Output the [X, Y] coordinate of the center of the cell containing the given text.  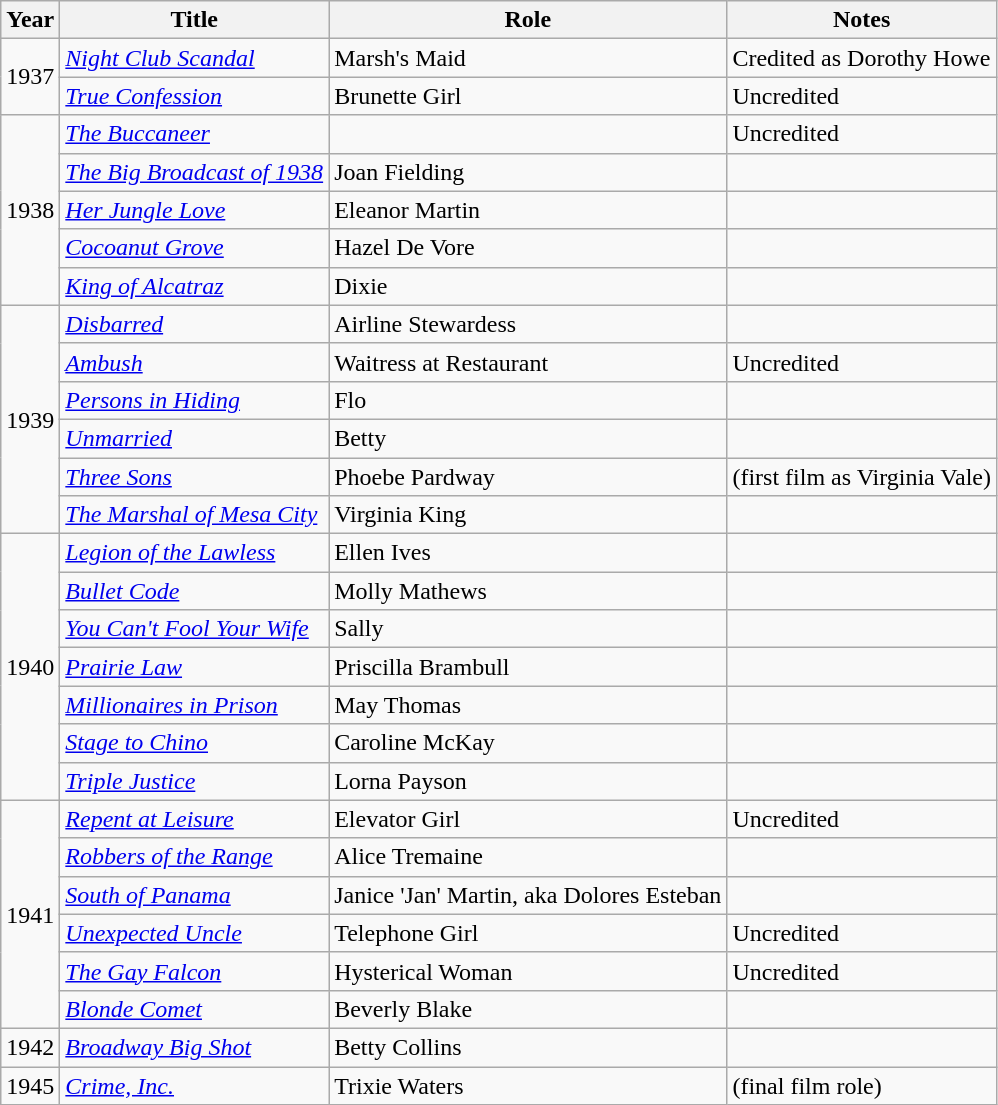
May Thomas [528, 705]
Caroline McKay [528, 743]
Betty Collins [528, 1047]
1942 [30, 1047]
Phoebe Pardway [528, 477]
Notes [862, 20]
Three Sons [194, 477]
1939 [30, 419]
Night Club Scandal [194, 58]
Cocoanut Grove [194, 248]
Brunette Girl [528, 96]
1941 [30, 914]
Hazel De Vore [528, 248]
Millionaires in Prison [194, 705]
(final film role) [862, 1085]
The Buccaneer [194, 134]
The Marshal of Mesa City [194, 515]
You Can't Fool Your Wife [194, 629]
Blonde Comet [194, 1009]
1937 [30, 77]
Legion of the Lawless [194, 553]
Broadway Big Shot [194, 1047]
Trixie Waters [528, 1085]
1940 [30, 667]
The Big Broadcast of 1938 [194, 172]
Ambush [194, 362]
Betty [528, 438]
Beverly Blake [528, 1009]
Lorna Payson [528, 781]
Credited as Dorothy Howe [862, 58]
Prairie Law [194, 667]
1945 [30, 1085]
Joan Fielding [528, 172]
Sally [528, 629]
Alice Tremaine [528, 857]
South of Panama [194, 895]
Role [528, 20]
Molly Mathews [528, 591]
True Confession [194, 96]
Crime, Inc. [194, 1085]
Dixie [528, 286]
Disbarred [194, 324]
Airline Stewardess [528, 324]
Persons in Hiding [194, 400]
Hysterical Woman [528, 971]
Bullet Code [194, 591]
Repent at Leisure [194, 819]
Marsh's Maid [528, 58]
Ellen Ives [528, 553]
The Gay Falcon [194, 971]
Waitress at Restaurant [528, 362]
Priscilla Brambull [528, 667]
Stage to Chino [194, 743]
Janice 'Jan' Martin, aka Dolores Esteban [528, 895]
Title [194, 20]
Her Jungle Love [194, 210]
Elevator Girl [528, 819]
Unmarried [194, 438]
Year [30, 20]
Eleanor Martin [528, 210]
Robbers of the Range [194, 857]
1938 [30, 210]
Telephone Girl [528, 933]
Triple Justice [194, 781]
Flo [528, 400]
Unexpected Uncle [194, 933]
King of Alcatraz [194, 286]
Virginia King [528, 515]
(first film as Virginia Vale) [862, 477]
